Provide the [x, y] coordinate of the cell's center where the given text is located.  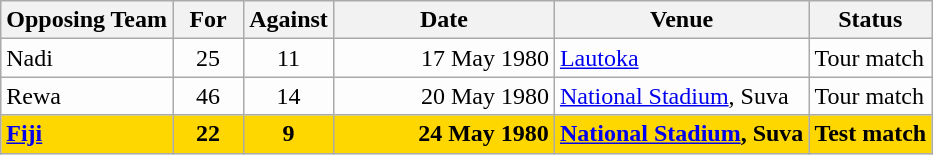
25 [208, 58]
11 [289, 58]
Against [289, 20]
22 [208, 134]
Lautoka [681, 58]
Venue [681, 20]
Opposing Team [87, 20]
Fiji [87, 134]
Nadi [87, 58]
Status [870, 20]
14 [289, 96]
9 [289, 134]
24 May 1980 [444, 134]
For [208, 20]
Test match [870, 134]
20 May 1980 [444, 96]
46 [208, 96]
Rewa [87, 96]
Date [444, 20]
17 May 1980 [444, 58]
